Detect which cell encompasses the target text, then output its [x, y] center coordinate. 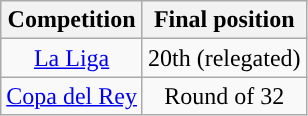
Copa del Rey [72, 96]
La Liga [72, 58]
Final position [224, 20]
Round of 32 [224, 96]
Competition [72, 20]
20th (relegated) [224, 58]
